Locate the cell with the specified text and output its [x, y] center coordinate. 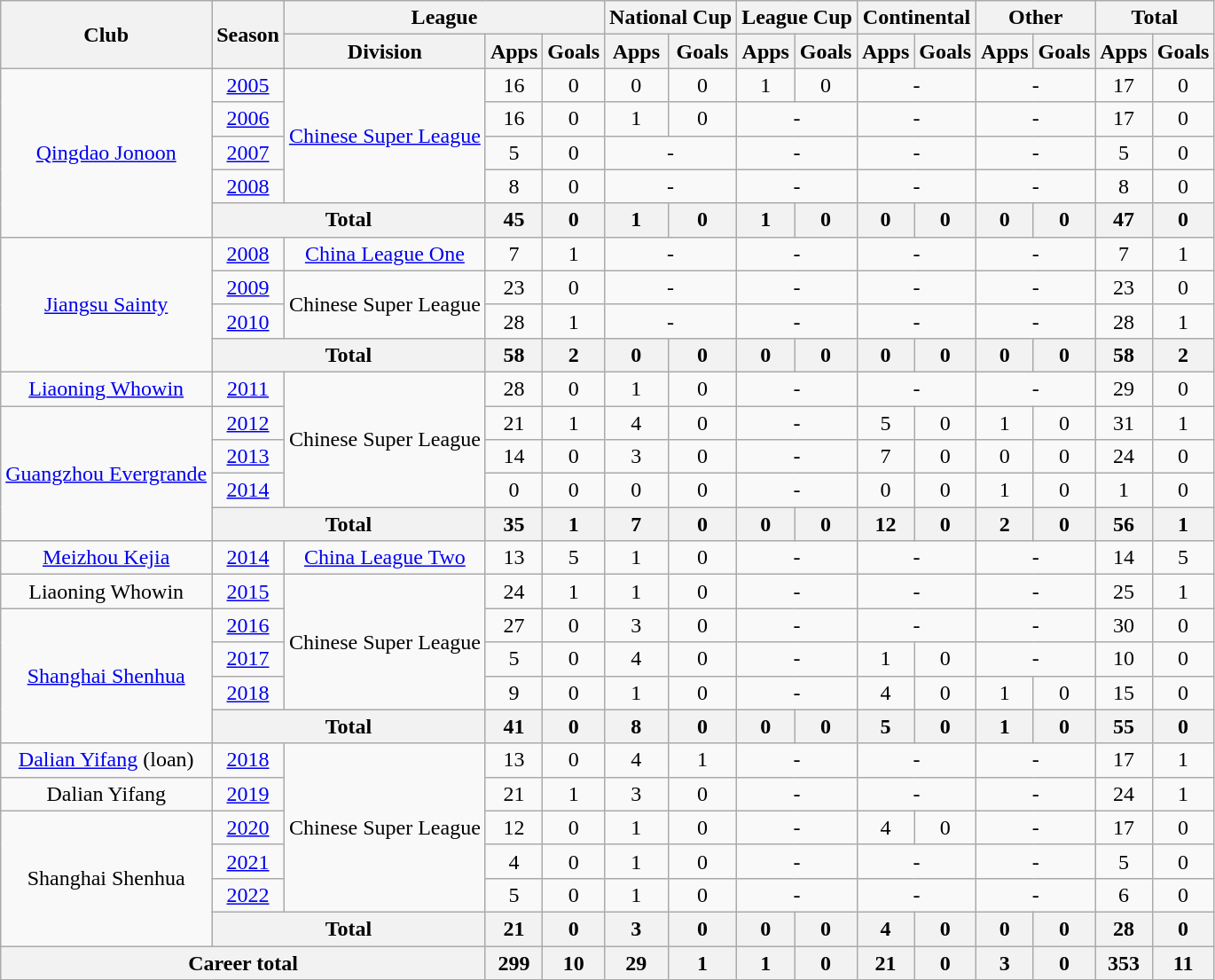
Jiangsu Sainty [106, 304]
2011 [248, 388]
Qingdao Jonoon [106, 153]
6 [1124, 895]
2020 [248, 827]
353 [1124, 962]
Continental [916, 18]
25 [1124, 592]
National Cup [670, 18]
2005 [248, 85]
2021 [248, 861]
35 [513, 524]
Season [248, 35]
Division [385, 51]
2012 [248, 423]
Guangzhou Evergrande [106, 474]
League [443, 18]
31 [1124, 423]
2017 [248, 659]
Meizhou Kejia [106, 558]
League Cup [797, 18]
27 [513, 625]
Other [1036, 18]
41 [513, 726]
2006 [248, 119]
56 [1124, 524]
Dalian Yifang [106, 794]
299 [513, 962]
Career total [243, 962]
2019 [248, 794]
2016 [248, 625]
China League One [385, 254]
2007 [248, 153]
47 [1124, 220]
15 [1124, 693]
China League Two [385, 558]
Dalian Yifang (loan) [106, 760]
30 [1124, 625]
2022 [248, 895]
9 [513, 693]
2010 [248, 321]
2013 [248, 457]
45 [513, 220]
11 [1183, 962]
Club [106, 35]
2015 [248, 592]
2009 [248, 287]
55 [1124, 726]
